Return the (X, Y) coordinate for the center point of the cell that contains the specified text.  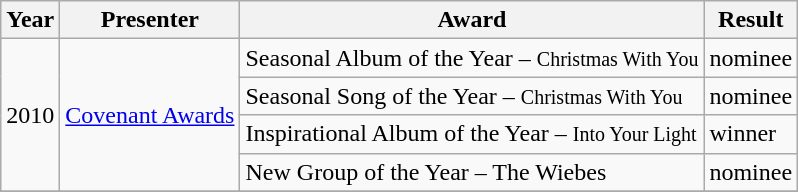
Result (751, 20)
Covenant Awards (150, 115)
New Group of the Year – The Wiebes (472, 172)
Seasonal Song of the Year – Christmas With You (472, 96)
winner (751, 134)
Inspirational Album of the Year – Into Your Light (472, 134)
Seasonal Album of the Year – Christmas With You (472, 58)
Presenter (150, 20)
2010 (30, 115)
Award (472, 20)
Year (30, 20)
